From the cell containing the given text, extract its center point as (x, y) coordinate. 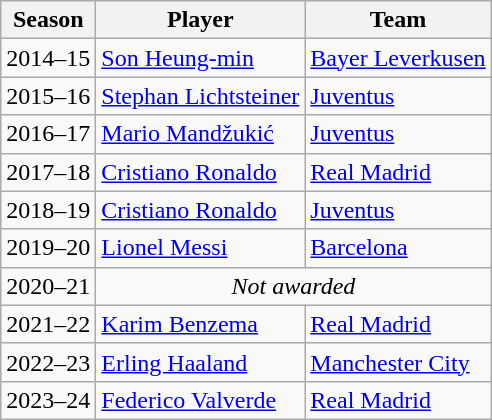
Player (200, 20)
Son Heung-min (200, 58)
Manchester City (398, 362)
Lionel Messi (200, 248)
2019–20 (48, 248)
Mario Mandžukić (200, 134)
2023–24 (48, 400)
2018–19 (48, 210)
2017–18 (48, 172)
Stephan Lichtsteiner (200, 96)
2020–21 (48, 286)
2014–15 (48, 58)
Team (398, 20)
Bayer Leverkusen (398, 58)
Barcelona (398, 248)
2016–17 (48, 134)
Federico Valverde (200, 400)
Not awarded (294, 286)
Karim Benzema (200, 324)
2015–16 (48, 96)
2021–22 (48, 324)
Erling Haaland (200, 362)
Season (48, 20)
2022–23 (48, 362)
